Extract the (X, Y) coordinate from the center of the cell holding the provided text.  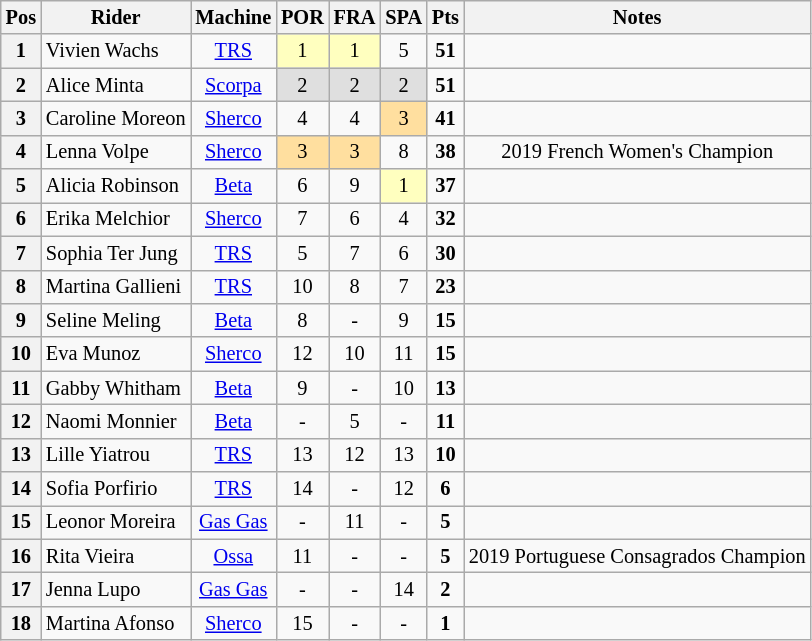
Naomi Monnier (116, 421)
POR (302, 17)
Sofia Porfirio (116, 489)
38 (446, 152)
16 (21, 556)
Sophia Ter Jung (116, 253)
SPA (404, 17)
Gabby Whitham (116, 388)
Notes (638, 17)
Alicia Robinson (116, 186)
23 (446, 287)
Pts (446, 17)
Martina Afonso (116, 623)
Martina Gallieni (116, 287)
30 (446, 253)
Alice Minta (116, 85)
41 (446, 118)
Caroline Moreon (116, 118)
2019 Portuguese Consagrados Champion (638, 556)
18 (21, 623)
Rita Vieira (116, 556)
Vivien Wachs (116, 51)
Lenna Volpe (116, 152)
37 (446, 186)
Erika Melchior (116, 219)
17 (21, 589)
Ossa (234, 556)
Leonor Moreira (116, 522)
Rider (116, 17)
Scorpa (234, 85)
Machine (234, 17)
Eva Munoz (116, 354)
2019 French Women's Champion (638, 152)
Lille Yiatrou (116, 455)
32 (446, 219)
Jenna Lupo (116, 589)
Seline Meling (116, 320)
FRA (355, 17)
Pos (21, 17)
